Capture the cell that displays the provided text and extract its [X, Y] central coordinate. 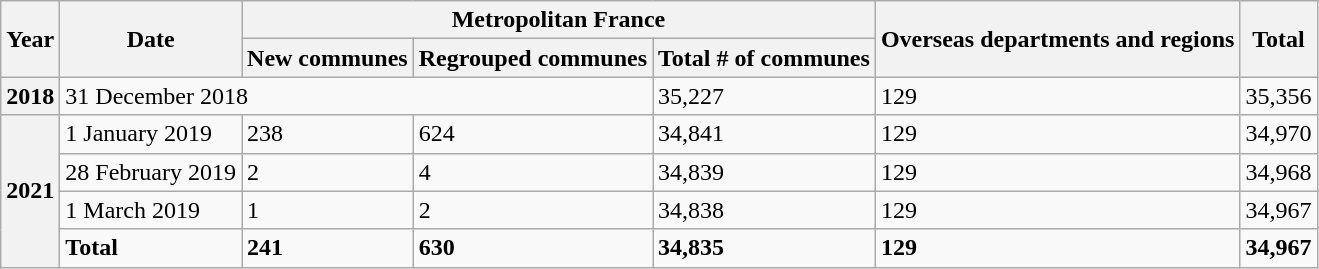
1 January 2019 [151, 134]
Overseas departments and regions [1058, 39]
Total # of communes [764, 58]
238 [328, 134]
34,835 [764, 248]
2018 [30, 96]
New communes [328, 58]
Year [30, 39]
2021 [30, 191]
34,839 [764, 172]
4 [532, 172]
Metropolitan France [559, 20]
241 [328, 248]
34,970 [1278, 134]
34,841 [764, 134]
31 December 2018 [356, 96]
28 February 2019 [151, 172]
35,356 [1278, 96]
1 [328, 210]
34,968 [1278, 172]
35,227 [764, 96]
624 [532, 134]
34,838 [764, 210]
1 March 2019 [151, 210]
630 [532, 248]
Regrouped communes [532, 58]
Date [151, 39]
